Detect which cell encompasses the target text, then output its [x, y] center coordinate. 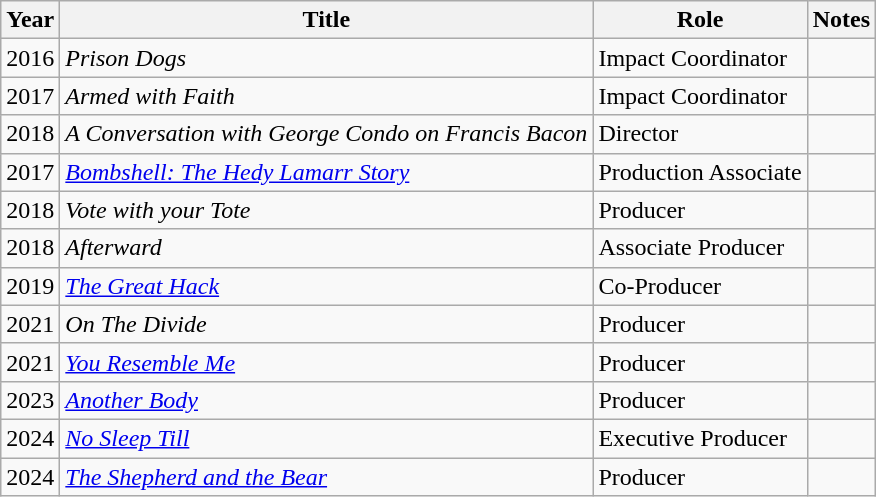
Prison Dogs [326, 58]
2019 [30, 286]
You Resemble Me [326, 362]
Co-Producer [700, 286]
A Conversation with George Condo on Francis Bacon [326, 134]
2016 [30, 58]
Role [700, 20]
Afterward [326, 248]
Bombshell: The Hedy Lamarr Story [326, 172]
Production Associate [700, 172]
Armed with Faith [326, 96]
Another Body [326, 400]
Vote with your Tote [326, 210]
2023 [30, 400]
Executive Producer [700, 438]
Notes [841, 20]
Year [30, 20]
Director [700, 134]
On The Divide [326, 324]
Associate Producer [700, 248]
The Shepherd and the Bear [326, 477]
No Sleep Till [326, 438]
The Great Hack [326, 286]
Title [326, 20]
